Search for the cell housing the specified text and yield its [X, Y] center coordinate. 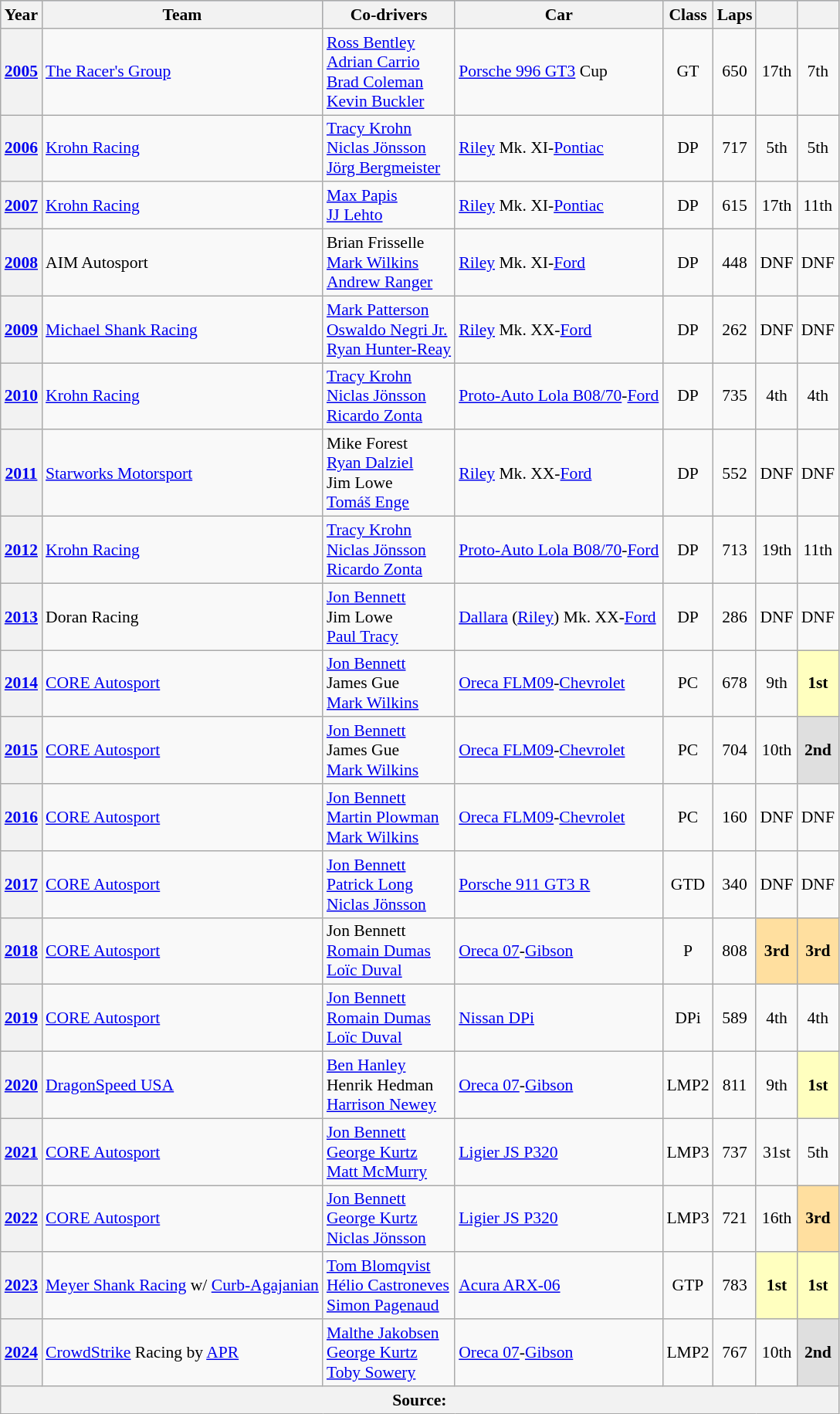
Year [22, 15]
Team [182, 15]
2017 [22, 885]
811 [735, 1086]
286 [735, 616]
GTD [687, 885]
2021 [22, 1152]
DPi [687, 1018]
Co-drivers [389, 15]
31st [777, 1152]
2007 [22, 205]
2012 [22, 550]
2008 [22, 263]
Ben Hanley Henrik Hedman Harrison Newey [389, 1086]
GTP [687, 1287]
Laps [735, 15]
737 [735, 1152]
589 [735, 1018]
713 [735, 550]
2013 [22, 616]
Jon Bennett Patrick Long Niclas Jönsson [389, 885]
AIM Autosport [182, 263]
2009 [22, 329]
Jon Bennett George Kurtz Matt McMurry [389, 1152]
Jon Bennett Martin Plowman Mark Wilkins [389, 817]
Mark Patterson Oswaldo Negri Jr. Ryan Hunter-Reay [389, 329]
16th [777, 1219]
2019 [22, 1018]
2020 [22, 1086]
704 [735, 751]
Acura ARX-06 [559, 1287]
Tom Blomqvist Hélio Castroneves Simon Pagenaud [389, 1287]
Ross Bentley Adrian Carrio Brad Coleman Kevin Buckler [389, 72]
767 [735, 1353]
615 [735, 205]
Source: [420, 1400]
7th [818, 72]
Nissan DPi [559, 1018]
2010 [22, 397]
2015 [22, 751]
Brian Frisselle Mark Wilkins Andrew Ranger [389, 263]
2006 [22, 148]
735 [735, 397]
The Racer's Group [182, 72]
808 [735, 951]
2022 [22, 1219]
2011 [22, 473]
Meyer Shank Racing w/ Curb-Agajanian [182, 1287]
Tracy Krohn Niclas Jönsson Jörg Bergmeister [389, 148]
717 [735, 148]
Jon Bennett Jim Lowe Paul Tracy [389, 616]
650 [735, 72]
262 [735, 329]
160 [735, 817]
2023 [22, 1287]
GT [687, 72]
Jon Bennett George Kurtz Niclas Jönsson [389, 1219]
Porsche 911 GT3 R [559, 885]
DragonSpeed USA [182, 1086]
Michael Shank Racing [182, 329]
Mike Forest Ryan Dalziel Jim Lowe Tomáš Enge [389, 473]
CrowdStrike Racing by APR [182, 1353]
Riley Mk. XI-Ford [559, 263]
678 [735, 684]
552 [735, 473]
Max Papis JJ Lehto [389, 205]
448 [735, 263]
Class [687, 15]
Car [559, 15]
19th [777, 550]
Porsche 996 GT3 Cup [559, 72]
2014 [22, 684]
Doran Racing [182, 616]
2018 [22, 951]
P [687, 951]
340 [735, 885]
Dallara (Riley) Mk. XX-Ford [559, 616]
721 [735, 1219]
Starworks Motorsport [182, 473]
783 [735, 1287]
2024 [22, 1353]
Malthe Jakobsen George Kurtz Toby Sowery [389, 1353]
2005 [22, 72]
2016 [22, 817]
